Determine the [x, y] coordinate at the center of the cell enclosing the given text.  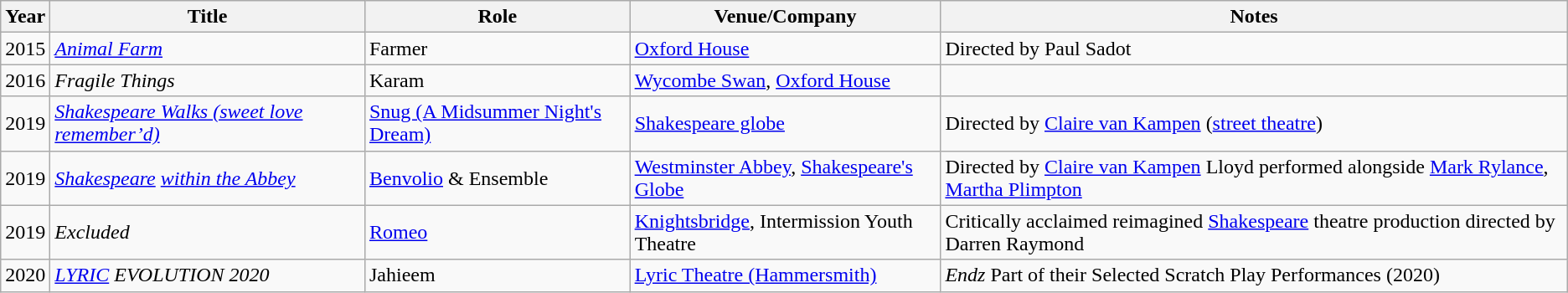
Farmer [498, 49]
Jahieem [498, 275]
Westminster Abbey, Shakespeare's Globe [786, 177]
2015 [25, 49]
2020 [25, 275]
Endz Part of their Selected Scratch Play Performances (2020) [1254, 275]
Venue/Company [786, 17]
Directed by Claire van Kampen (street theatre) [1254, 124]
Role [498, 17]
Directed by Paul Sadot [1254, 49]
Notes [1254, 17]
Animal Farm [208, 49]
Year [25, 17]
Shakespeare Walks (sweet love remember’d) [208, 124]
Shakespeare globe [786, 124]
Snug (A Midsummer Night's Dream) [498, 124]
Shakespeare within the Abbey [208, 177]
Romeo [498, 233]
Fragile Things [208, 80]
Oxford House [786, 49]
Karam [498, 80]
Knightsbridge, Intermission Youth Theatre [786, 233]
Directed by Claire van Kampen Lloyd performed alongside Mark Rylance, Martha Plimpton [1254, 177]
Title [208, 17]
Wycombe Swan, Oxford House [786, 80]
Critically acclaimed reimagined Shakespeare theatre production directed by Darren Raymond [1254, 233]
Excluded [208, 233]
2016 [25, 80]
Lyric Theatre (Hammersmith) [786, 275]
Benvolio & Ensemble [498, 177]
LYRIC EVOLUTION 2020 [208, 275]
